Determine the (X, Y) coordinate at the center of the cell enclosing the given text.  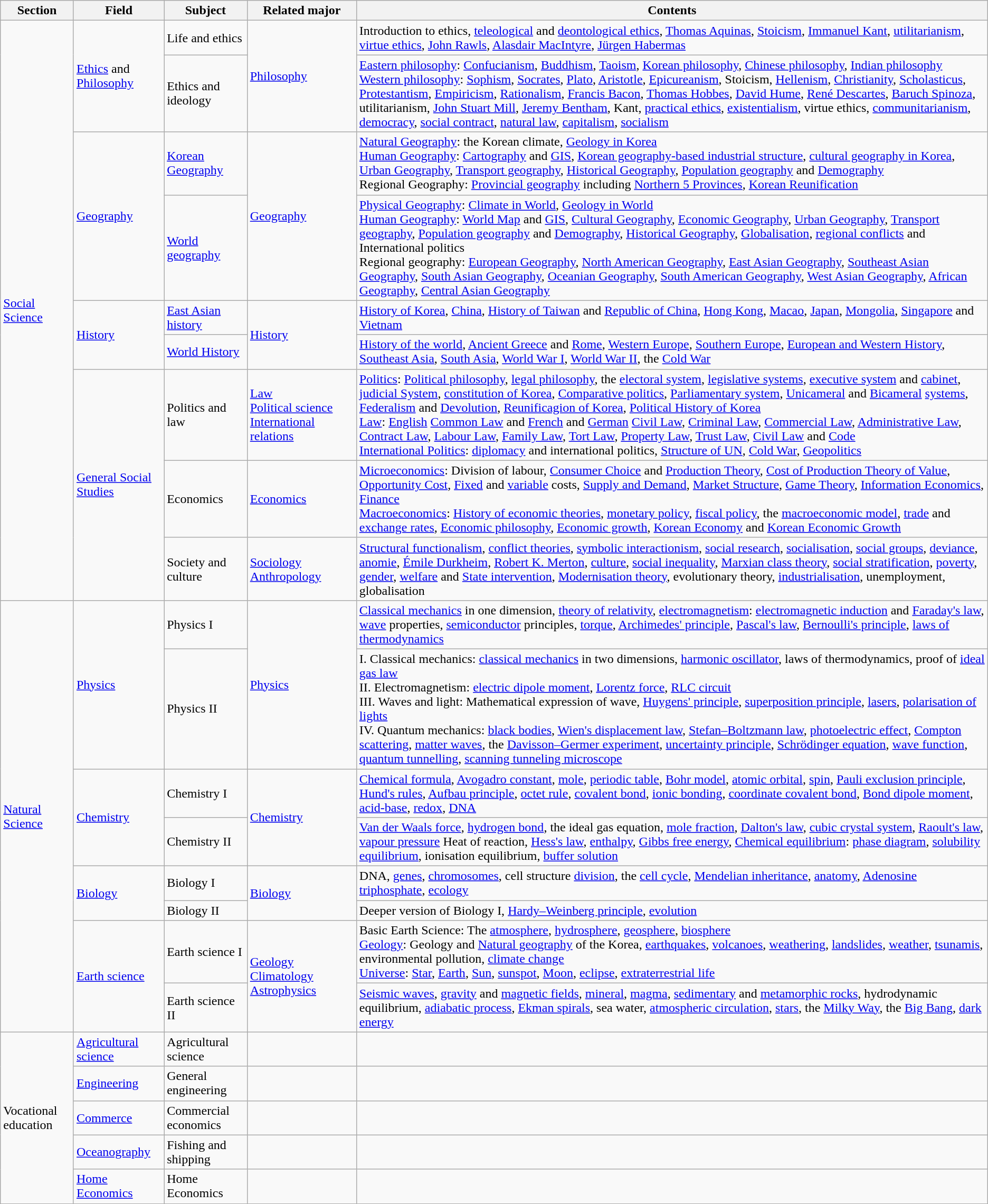
Deeper version of Biology I, Hardy–Weinberg principle, evolution (672, 911)
Social Science (37, 310)
Contents (672, 11)
Society and culture (206, 569)
Politics and law (206, 415)
Commercial economics (206, 1118)
SociologyAnthropology (302, 569)
Biology II (206, 911)
Ethics and ideology (206, 93)
Life and ethics (206, 38)
Geology Climatology Astrophysics (302, 977)
Field (118, 11)
Engineering (118, 1083)
Commerce (118, 1118)
Korean Geography (206, 164)
History of Korea, China, History of Taiwan and Republic of China, Hong Kong, Macao, Japan, Mongolia, Singapore and Vietnam (672, 318)
Vocational education (37, 1118)
Physics II (206, 708)
World History (206, 352)
Chemistry II (206, 842)
Section (37, 11)
General Social Studies (118, 485)
Subject (206, 11)
Earth science II (206, 1008)
Ethics and Philosophy (118, 76)
Chemistry I (206, 793)
Oceanography (118, 1152)
World geography (206, 248)
Philosophy (302, 76)
Physics I (206, 624)
Earth science I (206, 952)
Related major (302, 11)
LawPolitical science International relations (302, 415)
Biology I (206, 884)
General engineering (206, 1083)
East Asian history (206, 318)
Natural Science (37, 816)
DNA, genes, chromosomes, cell structure division, the cell cycle, Mendelian inheritance, anatomy, Adenosine triphosphate, ecology (672, 884)
Fishing and shipping (206, 1152)
Earth science (118, 977)
